Return (X, Y) of the center of cell containing provided text 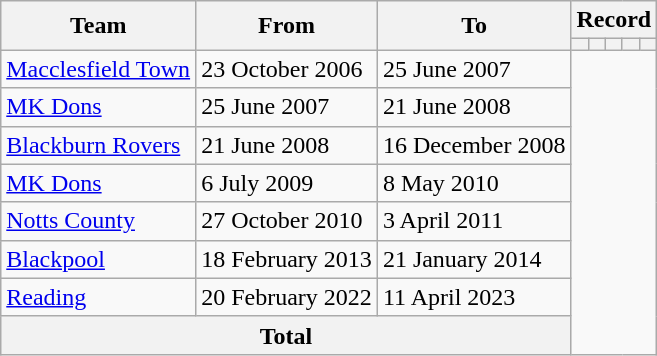
Blackburn Rovers (98, 145)
21 January 2014 (474, 259)
20 February 2022 (287, 297)
Macclesfield Town (98, 69)
Reading (98, 297)
8 May 2010 (474, 183)
6 July 2009 (287, 183)
Notts County (98, 221)
Blackpool (98, 259)
To (474, 26)
16 December 2008 (474, 145)
18 February 2013 (287, 259)
23 October 2006 (287, 69)
Team (98, 26)
11 April 2023 (474, 297)
3 April 2011 (474, 221)
From (287, 26)
Total (286, 335)
27 October 2010 (287, 221)
Record (614, 20)
